Identify which cell holds the provided text, then report its [X, Y] central coordinate. 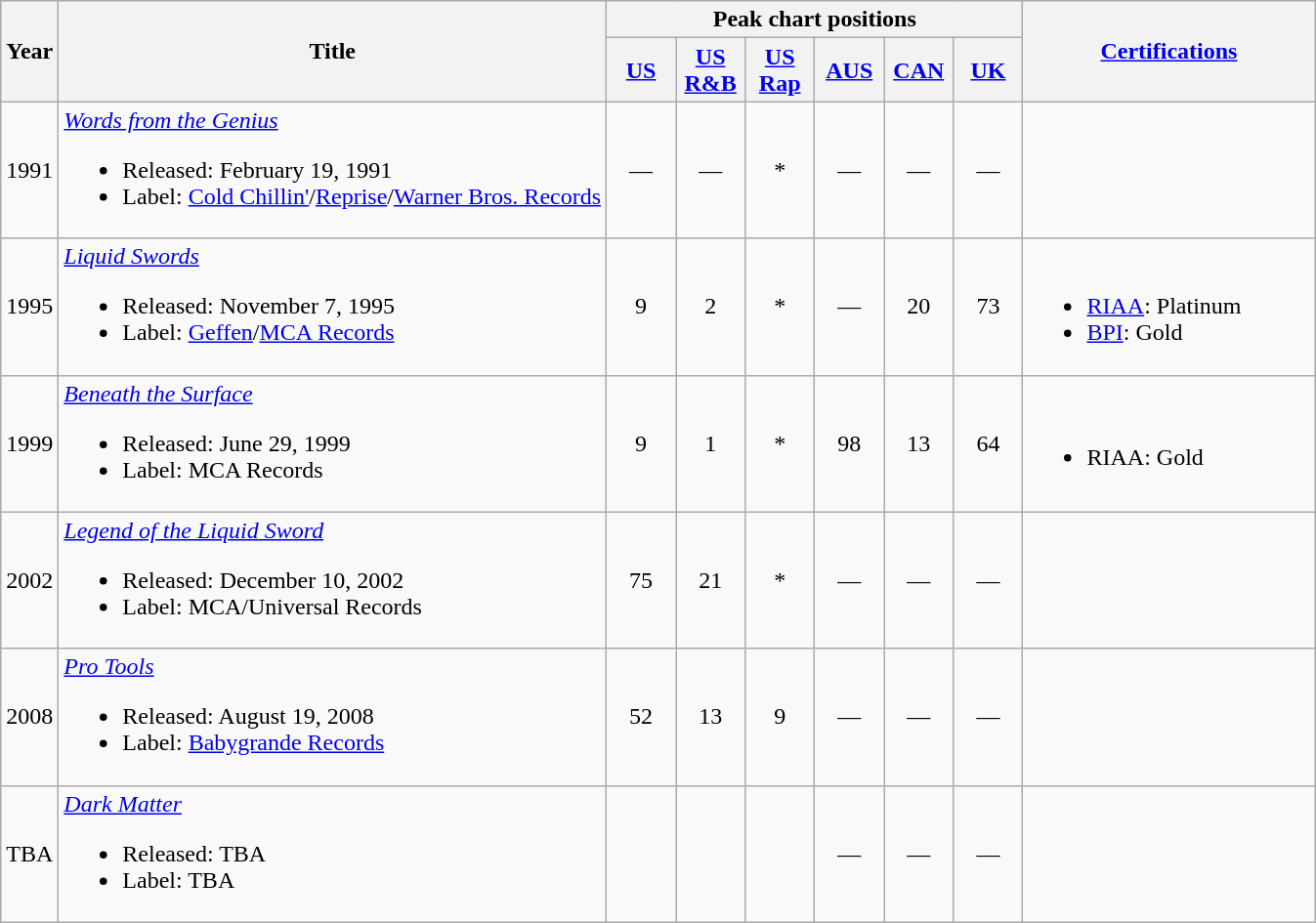
UK [989, 70]
52 [641, 717]
Peak chart positions [815, 20]
RIAA: PlatinumBPI: Gold [1168, 307]
US R&B [711, 70]
Title [332, 51]
Certifications [1168, 51]
Pro ToolsReleased: August 19, 2008Label: Babygrande Records [332, 717]
RIAA: Gold [1168, 443]
Beneath the SurfaceReleased: June 29, 1999Label: MCA Records [332, 443]
21 [711, 580]
73 [989, 307]
2 [711, 307]
TBA [29, 854]
Liquid SwordsReleased: November 7, 1995Label: Geffen/MCA Records [332, 307]
1991 [29, 170]
64 [989, 443]
US Rap [780, 70]
1995 [29, 307]
Words from the GeniusReleased: February 19, 1991Label: Cold Chillin'/Reprise/Warner Bros. Records [332, 170]
75 [641, 580]
Dark MatterReleased: TBALabel: TBA [332, 854]
1 [711, 443]
AUS [850, 70]
2008 [29, 717]
CAN [918, 70]
98 [850, 443]
Legend of the Liquid SwordReleased: December 10, 2002Label: MCA/Universal Records [332, 580]
20 [918, 307]
Year [29, 51]
1999 [29, 443]
2002 [29, 580]
US [641, 70]
